Detect which cell encompasses the target text, then output its (X, Y) center coordinate. 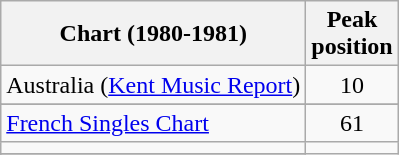
61 (352, 123)
Australia (Kent Music Report) (154, 85)
Peakposition (352, 34)
Chart (1980-1981) (154, 34)
10 (352, 85)
French Singles Chart (154, 123)
